For the text-containing cell, return its midpoint in (x, y) coordinate format. 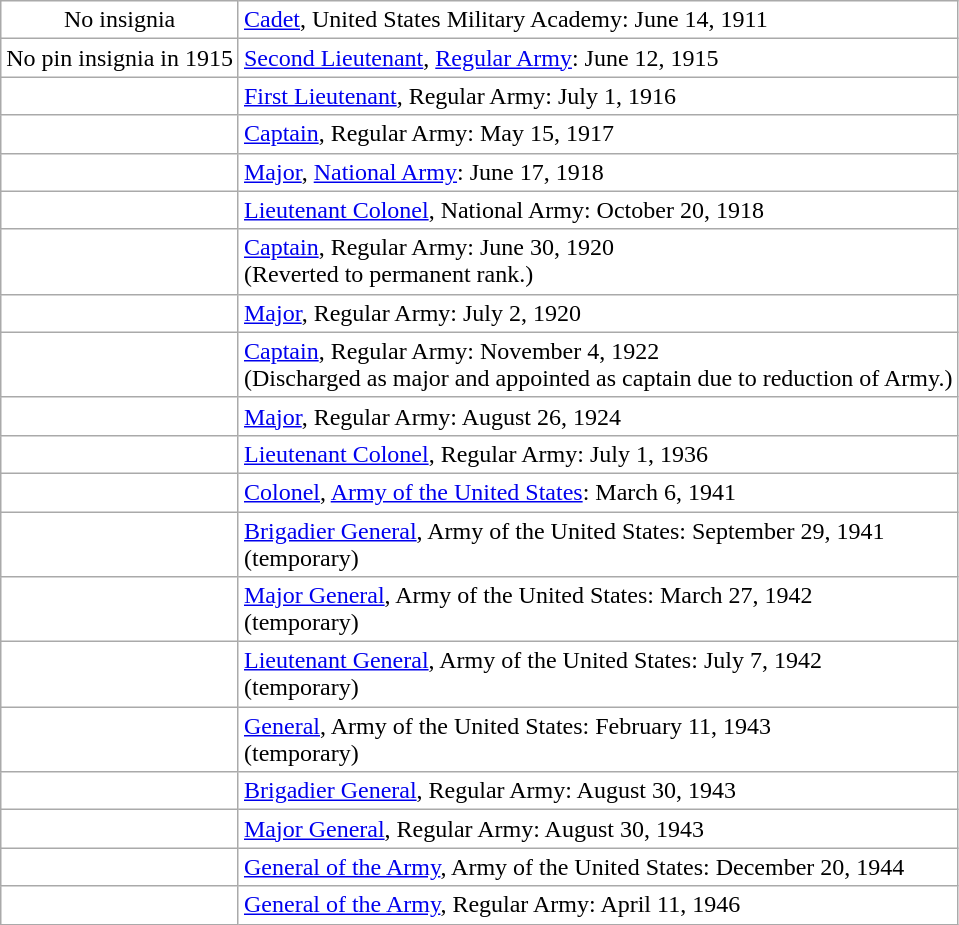
Cadet, United States Military Academy: June 14, 1911 (598, 20)
Major, Regular Army: August 26, 1924 (598, 416)
Major General, Army of the United States: March 27, 1942(temporary) (598, 610)
General of the Army, Regular Army: April 11, 1946 (598, 905)
Brigadier General, Army of the United States: September 29, 1941(temporary) (598, 544)
Captain, Regular Army: June 30, 1920(Reverted to permanent rank.) (598, 262)
Colonel, Army of the United States: March 6, 1941 (598, 492)
Major, National Army: June 17, 1918 (598, 172)
Captain, Regular Army: May 15, 1917 (598, 134)
Second Lieutenant, Regular Army: June 12, 1915 (598, 58)
Lieutenant General, Army of the United States: July 7, 1942(temporary) (598, 674)
General of the Army, Army of the United States: December 20, 1944 (598, 867)
No pin insignia in 1915 (120, 58)
Major General, Regular Army: August 30, 1943 (598, 829)
General, Army of the United States: February 11, 1943(temporary) (598, 740)
Lieutenant Colonel, National Army: October 20, 1918 (598, 210)
No insignia (120, 20)
Lieutenant Colonel, Regular Army: July 1, 1936 (598, 454)
Captain, Regular Army: November 4, 1922(Discharged as major and appointed as captain due to reduction of Army.) (598, 364)
Brigadier General, Regular Army: August 30, 1943 (598, 791)
First Lieutenant, Regular Army: July 1, 1916 (598, 96)
Major, Regular Army: July 2, 1920 (598, 313)
